Determine the [X, Y] coordinate at the center of the cell enclosing the given text.  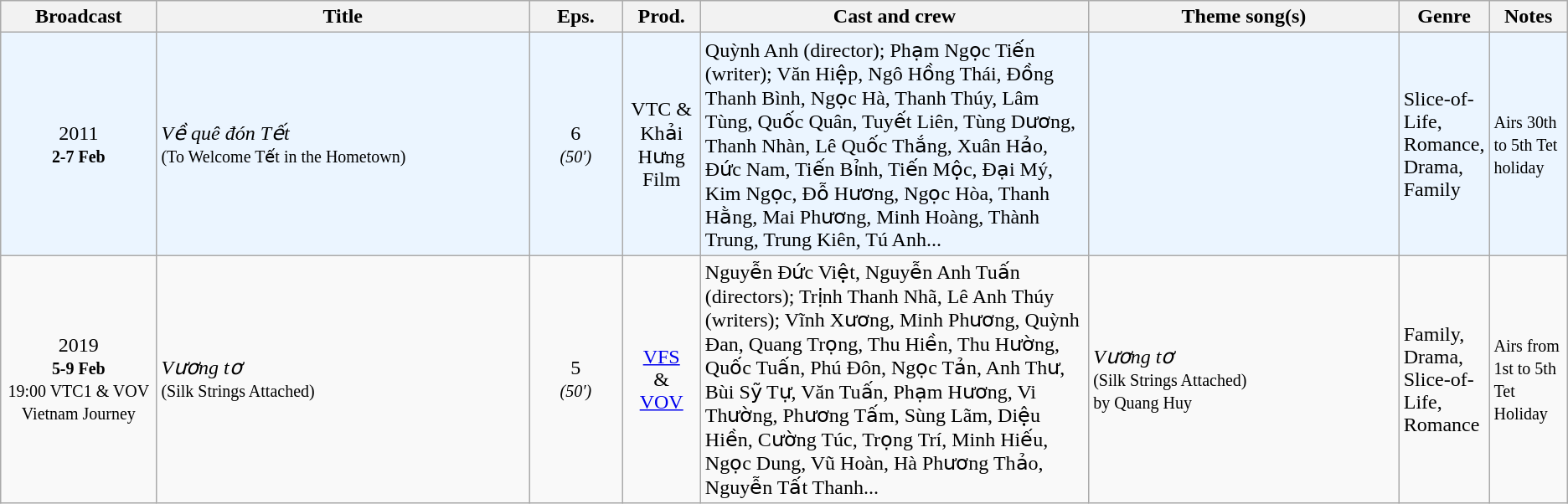
Broadcast [79, 17]
Cast and crew [895, 17]
6(50′) [576, 144]
Slice-of-Life, Romance, Drama, Family [1444, 144]
5(50′) [576, 379]
Title [343, 17]
Về quê đón Tết (To Welcome Tết in the Hometown) [343, 144]
Notes [1528, 17]
20195-9 Feb19:00 VTC1 & VOV Vietnam Journey [79, 379]
20112-7 Feb [79, 144]
Genre [1444, 17]
VFS&VOV [662, 379]
Prod. [662, 17]
Airs 30th to 5th Tet holiday [1528, 144]
Vương tơ (Silk Strings Attached) [343, 379]
Family, Drama, Slice-of-Life, Romance [1444, 379]
Airs from 1st to 5th Tet Holiday [1528, 379]
VTC & Khải Hưng Film [662, 144]
Theme song(s) [1245, 17]
Vương tơ (Silk Strings Attached)by Quang Huy [1245, 379]
Eps. [576, 17]
